Determine the [X, Y] coordinate at the center of the cell enclosing the given text.  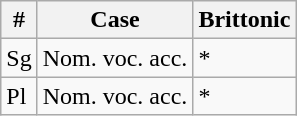
Sg [19, 58]
Pl [19, 96]
Case [115, 20]
Brittonic [244, 20]
# [19, 20]
